Locate the cell with the specified text and output its [x, y] center coordinate. 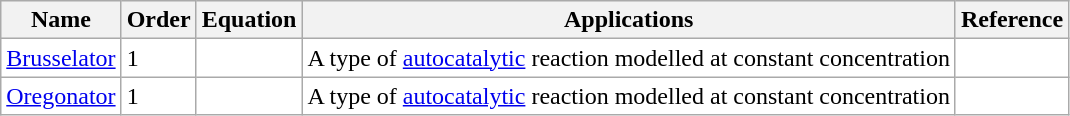
Oregonator [61, 96]
Reference [1012, 20]
Brusselator [61, 58]
Equation [249, 20]
Applications [628, 20]
Name [61, 20]
Order [158, 20]
